Extract the [x, y] coordinate from the center of the cell holding the provided text.  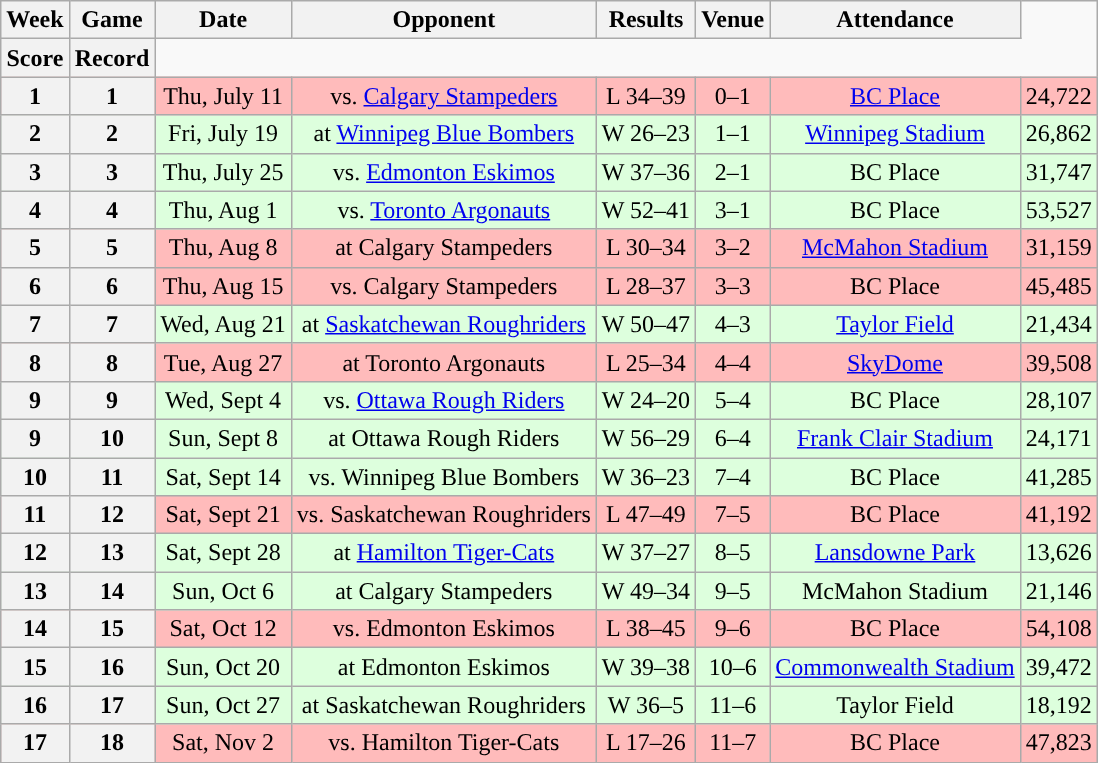
Week [35, 20]
Frank Clair Stadium [895, 438]
Tue, Aug 27 [223, 362]
L 34–39 [646, 96]
10–6 [733, 667]
at Ottawa Rough Riders [444, 438]
6–4 [733, 438]
Thu, July 25 [223, 172]
Thu, Aug 15 [223, 286]
21,146 [1058, 591]
Sun, Oct 6 [223, 591]
26,862 [1058, 134]
vs. Saskatchewan Roughriders [444, 515]
Winnipeg Stadium [895, 134]
Thu, Aug 1 [223, 210]
at Hamilton Tiger-Cats [444, 553]
L 25–34 [646, 362]
Results [646, 20]
28,107 [1058, 400]
W 37–36 [646, 172]
at Toronto Argonauts [444, 362]
SkyDome [895, 362]
18 [112, 743]
Sun, Sept 8 [223, 438]
39,472 [1058, 667]
41,192 [1058, 515]
Sun, Oct 20 [223, 667]
Record [112, 58]
Fri, July 19 [223, 134]
W 49–34 [646, 591]
5–4 [733, 400]
39,508 [1058, 362]
47,823 [1058, 743]
W 50–47 [646, 324]
L 47–49 [646, 515]
Sat, Sept 14 [223, 477]
3–3 [733, 286]
3–2 [733, 248]
L 30–34 [646, 248]
21,434 [1058, 324]
3–1 [733, 210]
W 24–20 [646, 400]
24,722 [1058, 96]
W 56–29 [646, 438]
vs. Hamilton Tiger-Cats [444, 743]
L 28–37 [646, 286]
vs. Toronto Argonauts [444, 210]
7–5 [733, 515]
Venue [733, 20]
Wed, Sept 4 [223, 400]
Sat, Oct 12 [223, 629]
31,159 [1058, 248]
4–4 [733, 362]
9–5 [733, 591]
Sat, Nov 2 [223, 743]
W 26–23 [646, 134]
0–1 [733, 96]
8–5 [733, 553]
13,626 [1058, 553]
Sun, Oct 27 [223, 705]
at Winnipeg Blue Bombers [444, 134]
4–3 [733, 324]
at Edmonton Eskimos [444, 667]
vs. Winnipeg Blue Bombers [444, 477]
Date [223, 20]
9–6 [733, 629]
W 52–41 [646, 210]
Lansdowne Park [895, 553]
11–6 [733, 705]
Wed, Aug 21 [223, 324]
L 17–26 [646, 743]
W 36–5 [646, 705]
11–7 [733, 743]
2–1 [733, 172]
W 39–38 [646, 667]
W 37–27 [646, 553]
Opponent [444, 20]
1–1 [733, 134]
7–4 [733, 477]
41,285 [1058, 477]
18,192 [1058, 705]
Thu, Aug 8 [223, 248]
53,527 [1058, 210]
Sat, Sept 28 [223, 553]
W 36–23 [646, 477]
Sat, Sept 21 [223, 515]
Thu, July 11 [223, 96]
Commonwealth Stadium [895, 667]
Score [35, 58]
45,485 [1058, 286]
24,171 [1058, 438]
54,108 [1058, 629]
L 38–45 [646, 629]
31,747 [1058, 172]
vs. Ottawa Rough Riders [444, 400]
Attendance [895, 20]
Game [112, 20]
